Detect which cell encompasses the target text, then output its (X, Y) center coordinate. 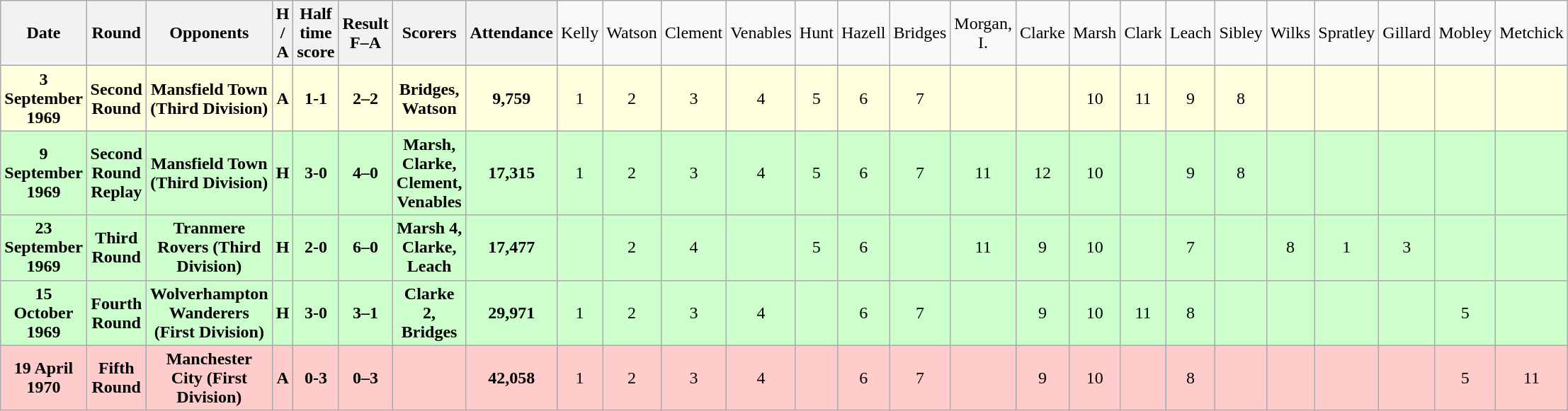
Mobley (1465, 33)
42,058 (511, 378)
Tranmere Rovers (Third Division) (209, 248)
Round (116, 33)
Leach (1191, 33)
Third Round (116, 248)
0–3 (365, 378)
3–1 (365, 313)
23 September 1969 (44, 248)
12 (1043, 173)
Clarke (1043, 33)
17,315 (511, 173)
Scorers (429, 33)
Clement (693, 33)
Sibley (1241, 33)
9,759 (511, 98)
Marsh 4, Clarke, Leach (429, 248)
Attendance (511, 33)
Second Round Replay (116, 173)
Gillard (1407, 33)
Manchester City (First Division) (209, 378)
Morgan, I. (983, 33)
Half time score (316, 33)
29,971 (511, 313)
H / A (283, 33)
ResultF–A (365, 33)
Kelly (579, 33)
Metchick (1532, 33)
15 October 1969 (44, 313)
Wolverhampton Wanderers (First Division) (209, 313)
6–0 (365, 248)
Hunt (816, 33)
0-3 (316, 378)
Watson (632, 33)
Fourth Round (116, 313)
Opponents (209, 33)
4–0 (365, 173)
Venables (761, 33)
3 September 1969 (44, 98)
Wilks (1290, 33)
Marsh, Clarke, Clement, Venables (429, 173)
Marsh (1094, 33)
19 April 1970 (44, 378)
17,477 (511, 248)
9 September 1969 (44, 173)
Clarke 2, Bridges (429, 313)
Clark (1143, 33)
Spratley (1347, 33)
Second Round (116, 98)
2-0 (316, 248)
2–2 (365, 98)
Fifth Round (116, 378)
Hazell (863, 33)
1-1 (316, 98)
Bridges, Watson (429, 98)
Bridges (920, 33)
Date (44, 33)
